Detect which cell encompasses the target text, then output its [X, Y] center coordinate. 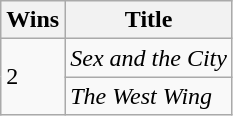
Wins [33, 20]
Title [149, 20]
Sex and the City [149, 58]
2 [33, 77]
The West Wing [149, 96]
